Scan for the cell matching the given text and deliver its (X, Y) coordinate at center. 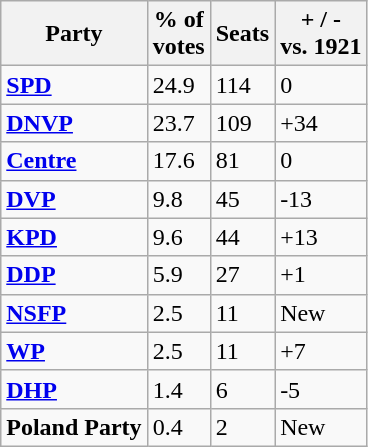
% ofvotes (178, 34)
KPD (74, 237)
-13 (321, 199)
Centre (74, 161)
9.8 (178, 199)
17.6 (178, 161)
Party (74, 34)
45 (242, 199)
27 (242, 275)
2 (242, 427)
-5 (321, 389)
+1 (321, 275)
9.6 (178, 237)
5.9 (178, 275)
114 (242, 85)
WP (74, 351)
DDP (74, 275)
81 (242, 161)
0.4 (178, 427)
DVP (74, 199)
+ / -vs. 1921 (321, 34)
SPD (74, 85)
DHP (74, 389)
NSFP (74, 313)
Seats (242, 34)
1.4 (178, 389)
23.7 (178, 123)
DNVP (74, 123)
+34 (321, 123)
109 (242, 123)
6 (242, 389)
Poland Party (74, 427)
24.9 (178, 85)
+7 (321, 351)
+13 (321, 237)
44 (242, 237)
